Capture the cell that displays the provided text and extract its [X, Y] central coordinate. 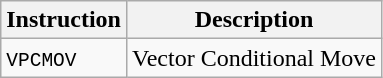
Instruction [64, 20]
Description [254, 20]
VPCMOV [64, 58]
Vector Conditional Move [254, 58]
